Find where the given text appears and provide that cell's center as (x, y) coordinate. 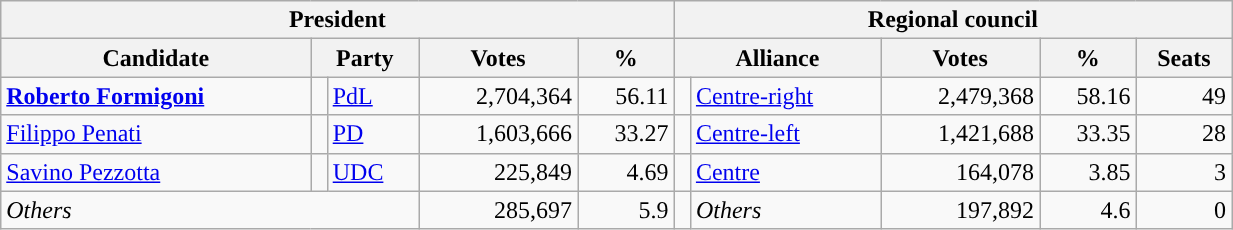
285,697 (498, 210)
4.69 (626, 172)
Savino Pezzotta (156, 172)
PD (373, 134)
President (338, 20)
UDC (373, 172)
PdL (373, 96)
Centre (785, 172)
Centre-left (785, 134)
Centre-right (785, 96)
Regional council (953, 20)
197,892 (960, 210)
Candidate (156, 58)
33.27 (626, 134)
2,479,368 (960, 96)
3 (1184, 172)
Alliance (778, 58)
1,603,666 (498, 134)
2,704,364 (498, 96)
Roberto Formigoni (156, 96)
28 (1184, 134)
4.6 (1088, 210)
3.85 (1088, 172)
0 (1184, 210)
Seats (1184, 58)
56.11 (626, 96)
225,849 (498, 172)
5.9 (626, 210)
58.16 (1088, 96)
33.35 (1088, 134)
164,078 (960, 172)
Filippo Penati (156, 134)
1,421,688 (960, 134)
Party (365, 58)
49 (1184, 96)
